Find where the given text appears and provide that cell's center as [x, y] coordinate. 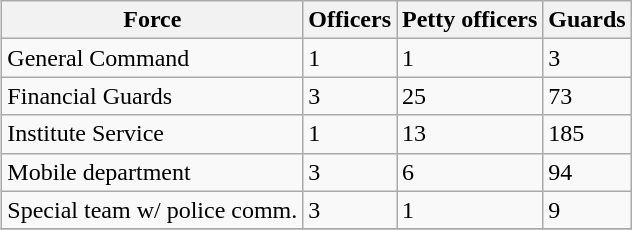
Officers [350, 20]
Financial Guards [152, 96]
Special team w/ police comm. [152, 210]
General Command [152, 58]
Institute Service [152, 134]
Force [152, 20]
94 [587, 172]
Guards [587, 20]
25 [469, 96]
13 [469, 134]
Petty officers [469, 20]
Mobile department [152, 172]
6 [469, 172]
185 [587, 134]
73 [587, 96]
9 [587, 210]
